Capture the cell that displays the provided text and extract its [X, Y] central coordinate. 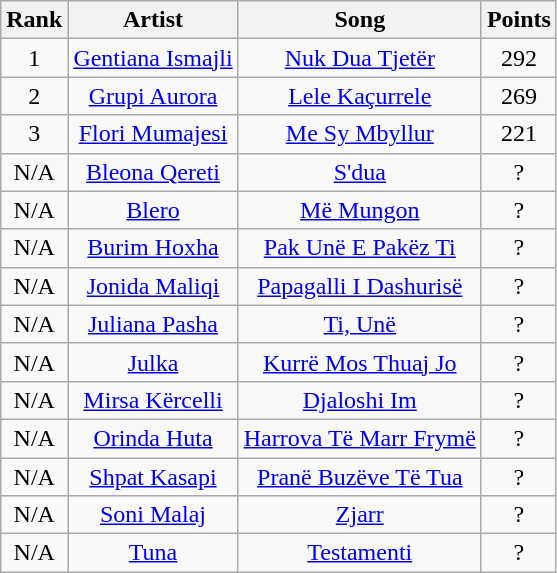
269 [518, 96]
Kurrë Mos Thuaj Jo [360, 362]
Harrova Të Marr Frymë [360, 438]
Artist [153, 20]
Ti, Unë [360, 324]
Juliana Pasha [153, 324]
Zjarr [360, 515]
Pranë Buzëve Të Tua [360, 477]
Me Sy Mbyllur [360, 134]
Nuk Dua Tjetër [360, 58]
Soni Malaj [153, 515]
221 [518, 134]
Burim Hoxha [153, 248]
Gentiana Ismajli [153, 58]
Rank [34, 20]
1 [34, 58]
Blero [153, 210]
Lele Kaçurrele [360, 96]
Bleona Qereti [153, 172]
Points [518, 20]
Julka [153, 362]
Orinda Huta [153, 438]
3 [34, 134]
Mirsa Kërcelli [153, 400]
2 [34, 96]
S'dua [360, 172]
Flori Mumajesi [153, 134]
Song [360, 20]
Grupi Aurora [153, 96]
Pak Unë E Pakëz Ti [360, 248]
Papagalli I Dashurisë [360, 286]
Jonida Maliqi [153, 286]
Testamenti [360, 553]
Tuna [153, 553]
Shpat Kasapi [153, 477]
Djaloshi Im [360, 400]
Më Mungon [360, 210]
292 [518, 58]
